Pinpoint the cell where the given text exists, returning its (X, Y) midpoint coordinate. 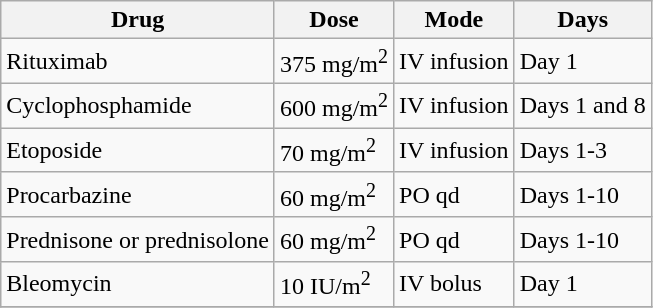
Prednisone or prednisolone (138, 240)
Rituximab (138, 62)
600 mg/m2 (334, 106)
375 mg/m2 (334, 62)
Etoposide (138, 150)
Days (582, 20)
Procarbazine (138, 194)
Days 1-3 (582, 150)
IV bolus (454, 284)
Cyclophosphamide (138, 106)
Bleomycin (138, 284)
70 mg/m2 (334, 150)
10 IU/m2 (334, 284)
Drug (138, 20)
Mode (454, 20)
Dose (334, 20)
Days 1 and 8 (582, 106)
